Search for the cell housing the specified text and yield its (x, y) center coordinate. 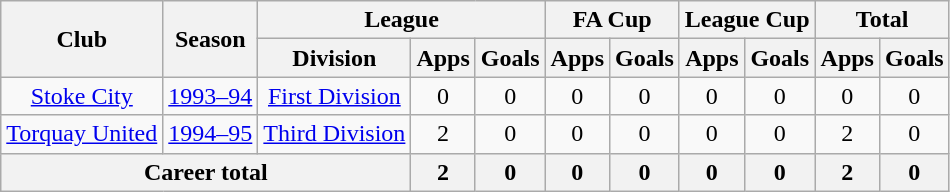
FA Cup (612, 20)
1993–94 (210, 96)
Total (882, 20)
First Division (334, 96)
Season (210, 39)
Torquay United (82, 134)
League Cup (747, 20)
1994–95 (210, 134)
Stoke City (82, 96)
Third Division (334, 134)
Career total (206, 172)
Club (82, 39)
Division (334, 58)
League (402, 20)
